Identify which cell holds the provided text, then report its [X, Y] central coordinate. 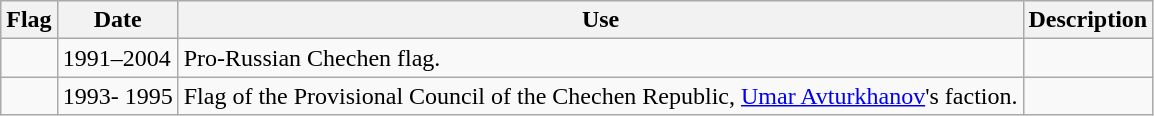
Flag [29, 20]
Description [1088, 20]
Date [118, 20]
Flag of the Provisional Council of the Chechen Republic, Umar Avturkhanov's faction. [600, 96]
1993- 1995 [118, 96]
1991–2004 [118, 58]
Pro-Russian Chechen flag. [600, 58]
Use [600, 20]
